Capture the cell that displays the provided text and extract its (X, Y) central coordinate. 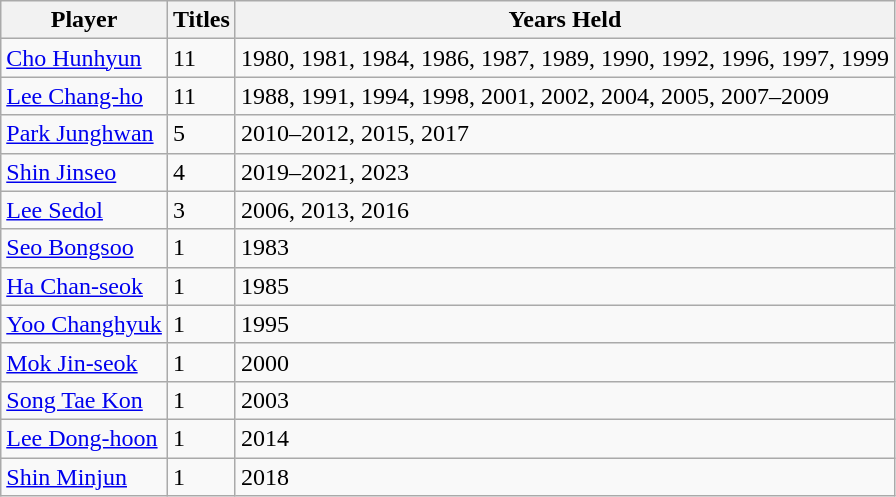
1983 (564, 248)
4 (201, 172)
Lee Dong-hoon (84, 438)
2018 (564, 477)
Shin Minjun (84, 477)
Yoo Changhyuk (84, 324)
Shin Jinseo (84, 172)
1985 (564, 286)
3 (201, 210)
Player (84, 20)
Lee Chang-ho (84, 96)
1980, 1981, 1984, 1986, 1987, 1989, 1990, 1992, 1996, 1997, 1999 (564, 58)
2006, 2013, 2016 (564, 210)
Park Junghwan (84, 134)
2014 (564, 438)
Cho Hunhyun (84, 58)
Song Tae Kon (84, 400)
2010–2012, 2015, 2017 (564, 134)
Titles (201, 20)
5 (201, 134)
1995 (564, 324)
2019–2021, 2023 (564, 172)
Ha Chan-seok (84, 286)
Seo Bongsoo (84, 248)
2000 (564, 362)
1988, 1991, 1994, 1998, 2001, 2002, 2004, 2005, 2007–2009 (564, 96)
Years Held (564, 20)
Mok Jin-seok (84, 362)
Lee Sedol (84, 210)
2003 (564, 400)
